Extract the [X, Y] coordinate from the center of the cell holding the provided text.  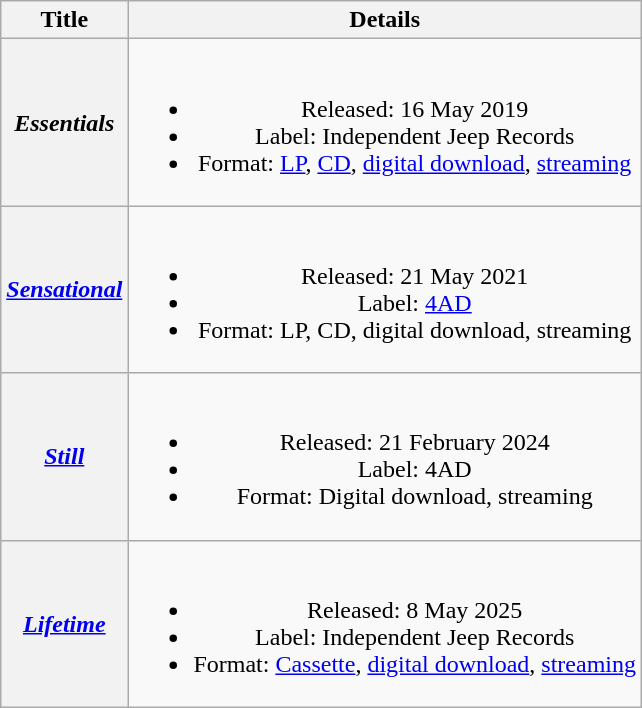
Still [64, 456]
Sensational [64, 290]
Title [64, 20]
Released: 21 May 2021Label: 4ADFormat: LP, CD, digital download, streaming [385, 290]
Released: 16 May 2019Label: Independent Jeep RecordsFormat: LP, CD, digital download, streaming [385, 122]
Released: 21 February 2024Label: 4ADFormat: Digital download, streaming [385, 456]
Essentials [64, 122]
Released: 8 May 2025Label: Independent Jeep RecordsFormat: Cassette, digital download, streaming [385, 624]
Lifetime [64, 624]
Details [385, 20]
